From the cell containing the given text, extract its center point as [X, Y] coordinate. 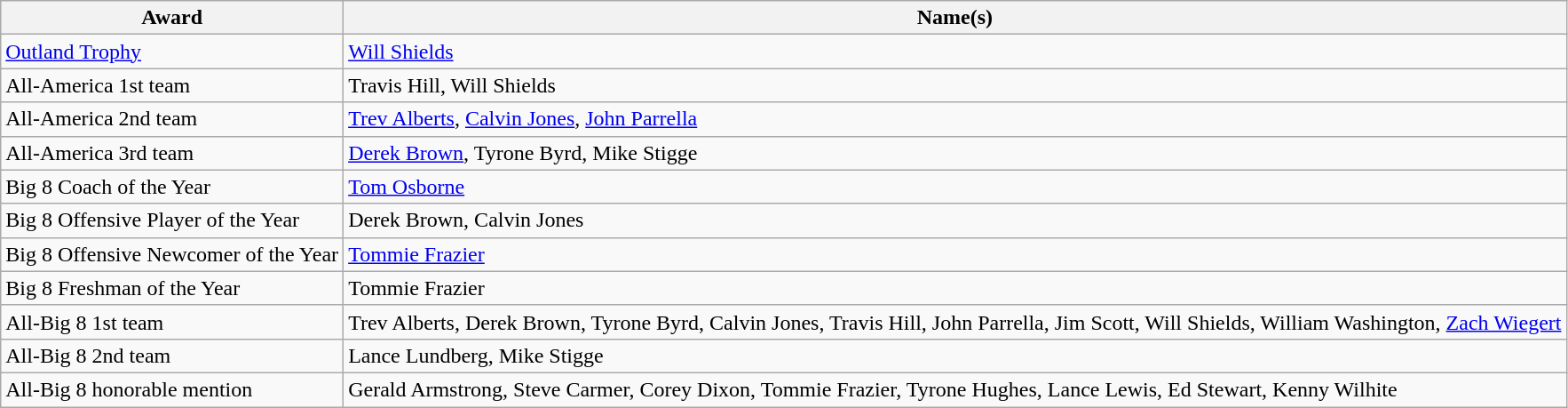
Travis Hill, Will Shields [955, 85]
Big 8 Offensive Player of the Year [172, 220]
All-America 1st team [172, 85]
Big 8 Offensive Newcomer of the Year [172, 254]
Will Shields [955, 52]
Name(s) [955, 18]
Derek Brown, Tyrone Byrd, Mike Stigge [955, 153]
Big 8 Freshman of the Year [172, 288]
Trev Alberts, Derek Brown, Tyrone Byrd, Calvin Jones, Travis Hill, John Parrella, Jim Scott, Will Shields, William Washington, Zach Wiegert [955, 322]
All-Big 8 honorable mention [172, 389]
Gerald Armstrong, Steve Carmer, Corey Dixon, Tommie Frazier, Tyrone Hughes, Lance Lewis, Ed Stewart, Kenny Wilhite [955, 389]
All-Big 8 1st team [172, 322]
Derek Brown, Calvin Jones [955, 220]
Tom Osborne [955, 187]
Trev Alberts, Calvin Jones, John Parrella [955, 119]
Lance Lundberg, Mike Stigge [955, 356]
Award [172, 18]
All-America 3rd team [172, 153]
All-America 2nd team [172, 119]
All-Big 8 2nd team [172, 356]
Big 8 Coach of the Year [172, 187]
Outland Trophy [172, 52]
